Scan for the cell matching the given text and deliver its [X, Y] coordinate at center. 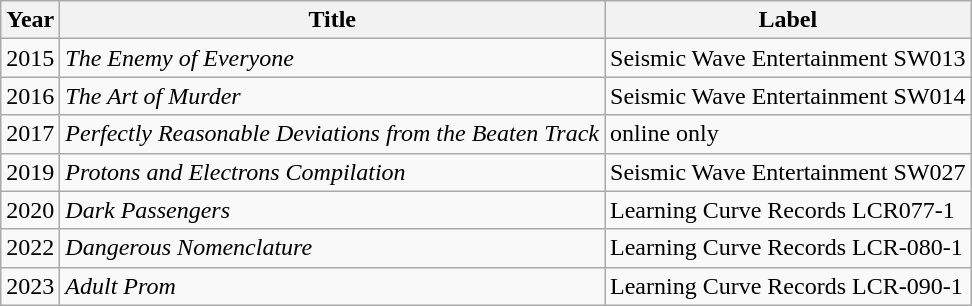
Learning Curve Records LCR-080-1 [788, 248]
Dark Passengers [332, 210]
online only [788, 134]
2015 [30, 58]
Seismic Wave Entertainment SW027 [788, 172]
2017 [30, 134]
Learning Curve Records LCR077-1 [788, 210]
Label [788, 20]
Adult Prom [332, 286]
Dangerous Nomenclature [332, 248]
Protons and Electrons Compilation [332, 172]
The Enemy of Everyone [332, 58]
The Art of Murder [332, 96]
2023 [30, 286]
2016 [30, 96]
Perfectly Reasonable Deviations from the Beaten Track [332, 134]
Title [332, 20]
Seismic Wave Entertainment SW013 [788, 58]
2019 [30, 172]
Year [30, 20]
Seismic Wave Entertainment SW014 [788, 96]
2022 [30, 248]
2020 [30, 210]
Learning Curve Records LCR-090-1 [788, 286]
